Provide the (X, Y) coordinate of the cell's center where the given text is located.  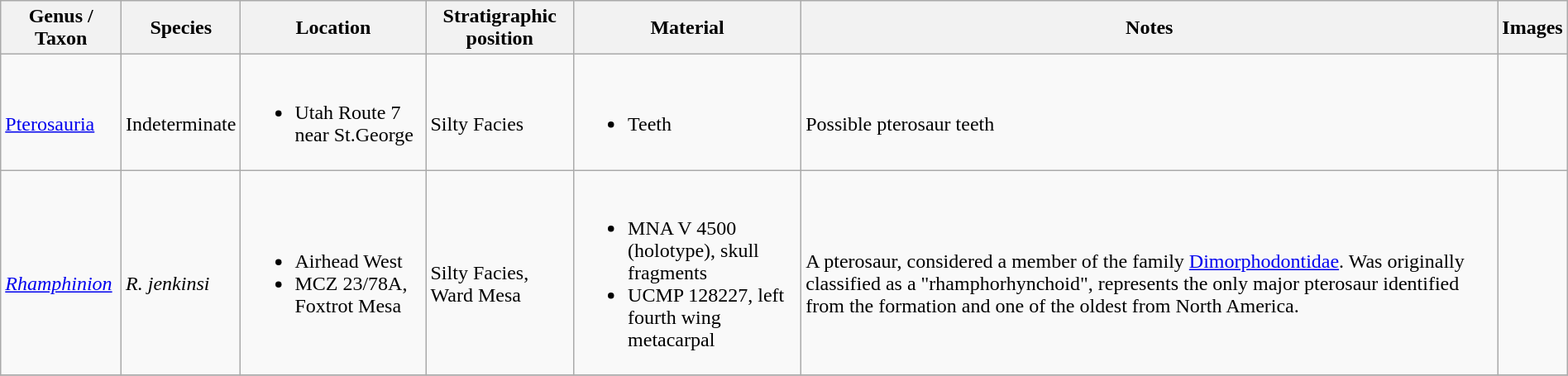
Airhead WestMCZ 23/78A, Foxtrot Mesa (333, 273)
Silty Facies, Ward Mesa (500, 273)
Possible pterosaur teeth (1150, 112)
Teeth (688, 112)
Images (1532, 28)
R. jenkinsi (181, 273)
Rhamphinion (61, 273)
Stratigraphic position (500, 28)
Location (333, 28)
Pterosauria (61, 112)
Genus / Taxon (61, 28)
Notes (1150, 28)
Material (688, 28)
Utah Route 7 near St.George (333, 112)
Indeterminate (181, 112)
MNA V 4500 (holotype), skull fragmentsUCMP 128227, left fourth wing metacarpal (688, 273)
Silty Facies (500, 112)
Species (181, 28)
